For the text-containing cell, return its midpoint in (X, Y) coordinate format. 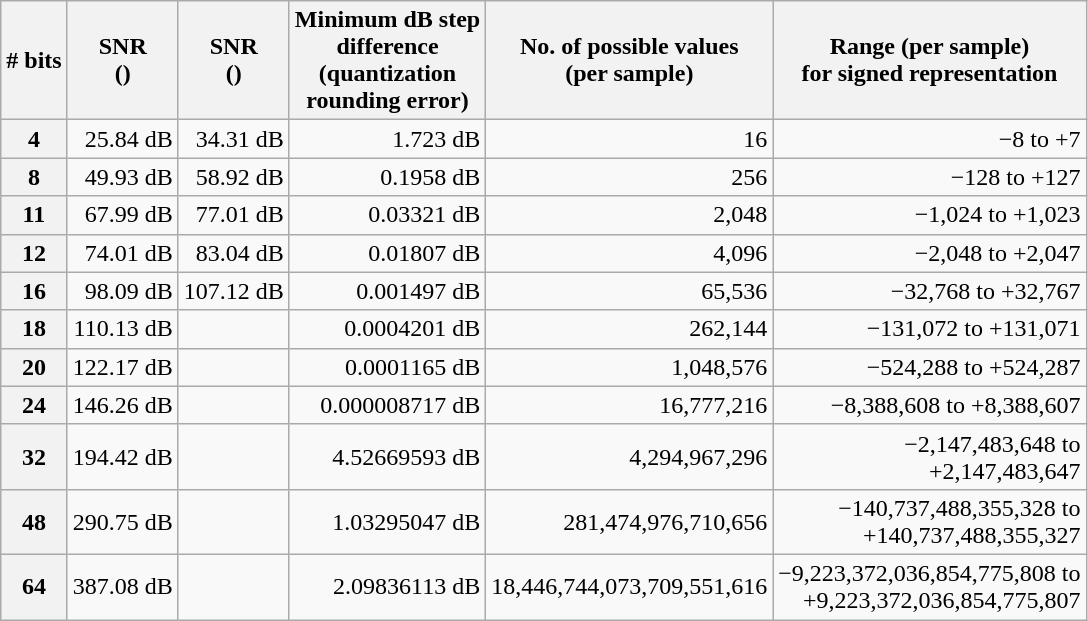
11 (34, 215)
−8,388,608 to +8,388,607 (930, 405)
74.01 dB (122, 253)
12 (34, 253)
−128 to +127 (930, 177)
0.0001165 dB (387, 367)
0.001497 dB (387, 291)
Minimum dB step difference (quantization rounding error) (387, 60)
256 (630, 177)
281,474,976,710,656 (630, 522)
77.01 dB (234, 215)
290.75 dB (122, 522)
24 (34, 405)
8 (34, 177)
25.84 dB (122, 139)
32 (34, 456)
4.52669593 dB (387, 456)
No. of possible values (per sample) (630, 60)
−2,048 to +2,047 (930, 253)
# bits (34, 60)
−32,768 to +32,767 (930, 291)
67.99 dB (122, 215)
1.03295047 dB (387, 522)
110.13 dB (122, 329)
58.92 dB (234, 177)
146.26 dB (122, 405)
1.723 dB (387, 139)
48 (34, 522)
0.1958 dB (387, 177)
65,536 (630, 291)
−1,024 to +1,023 (930, 215)
387.08 dB (122, 586)
2.09836113 dB (387, 586)
64 (34, 586)
1,048,576 (630, 367)
0.000008717 dB (387, 405)
−131,072 to +131,071 (930, 329)
34.31 dB (234, 139)
122.17 dB (122, 367)
Range (per sample) for signed representation (930, 60)
−9,223,372,036,854,775,808 to +9,223,372,036,854,775,807 (930, 586)
18,446,744,073,709,551,616 (630, 586)
4 (34, 139)
98.09 dB (122, 291)
4,294,967,296 (630, 456)
−140,737,488,355,328 to +140,737,488,355,327 (930, 522)
4,096 (630, 253)
2,048 (630, 215)
0.01807 dB (387, 253)
−2,147,483,648 to +2,147,483,647 (930, 456)
49.93 dB (122, 177)
0.0004201 dB (387, 329)
18 (34, 329)
−8 to +7 (930, 139)
107.12 dB (234, 291)
0.03321 dB (387, 215)
20 (34, 367)
83.04 dB (234, 253)
262,144 (630, 329)
194.42 dB (122, 456)
16,777,216 (630, 405)
−524,288 to +524,287 (930, 367)
